Detect which cell encompasses the target text, then output its [x, y] center coordinate. 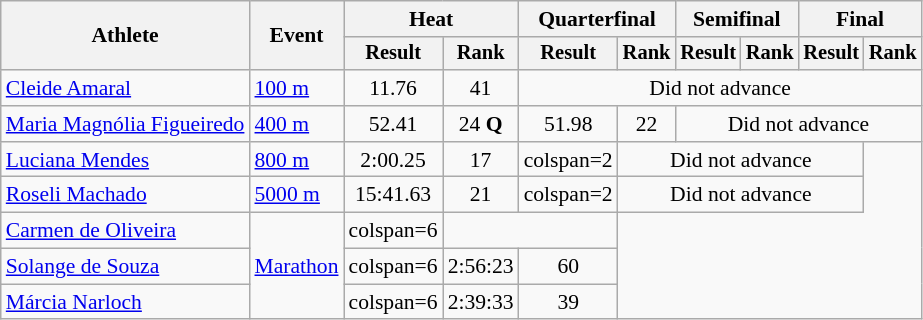
Maria Magnólia Figueiredo [126, 124]
5000 m [296, 195]
Cleide Amaral [126, 88]
22 [647, 124]
Semifinal [736, 19]
24 Q [481, 124]
39 [568, 302]
11.76 [394, 88]
400 m [296, 124]
17 [481, 160]
Carmen de Oliveira [126, 231]
Final [860, 19]
Márcia Narloch [126, 302]
Luciana Mendes [126, 160]
60 [568, 267]
Marathon [296, 266]
51.98 [568, 124]
100 m [296, 88]
Athlete [126, 36]
2:39:33 [481, 302]
Quarterfinal [598, 19]
2:00.25 [394, 160]
41 [481, 88]
Event [296, 36]
2:56:23 [481, 267]
Solange de Souza [126, 267]
15:41.63 [394, 195]
Roseli Machado [126, 195]
Heat [432, 19]
52.41 [394, 124]
21 [481, 195]
800 m [296, 160]
